From the cell containing the given text, extract its center point as [x, y] coordinate. 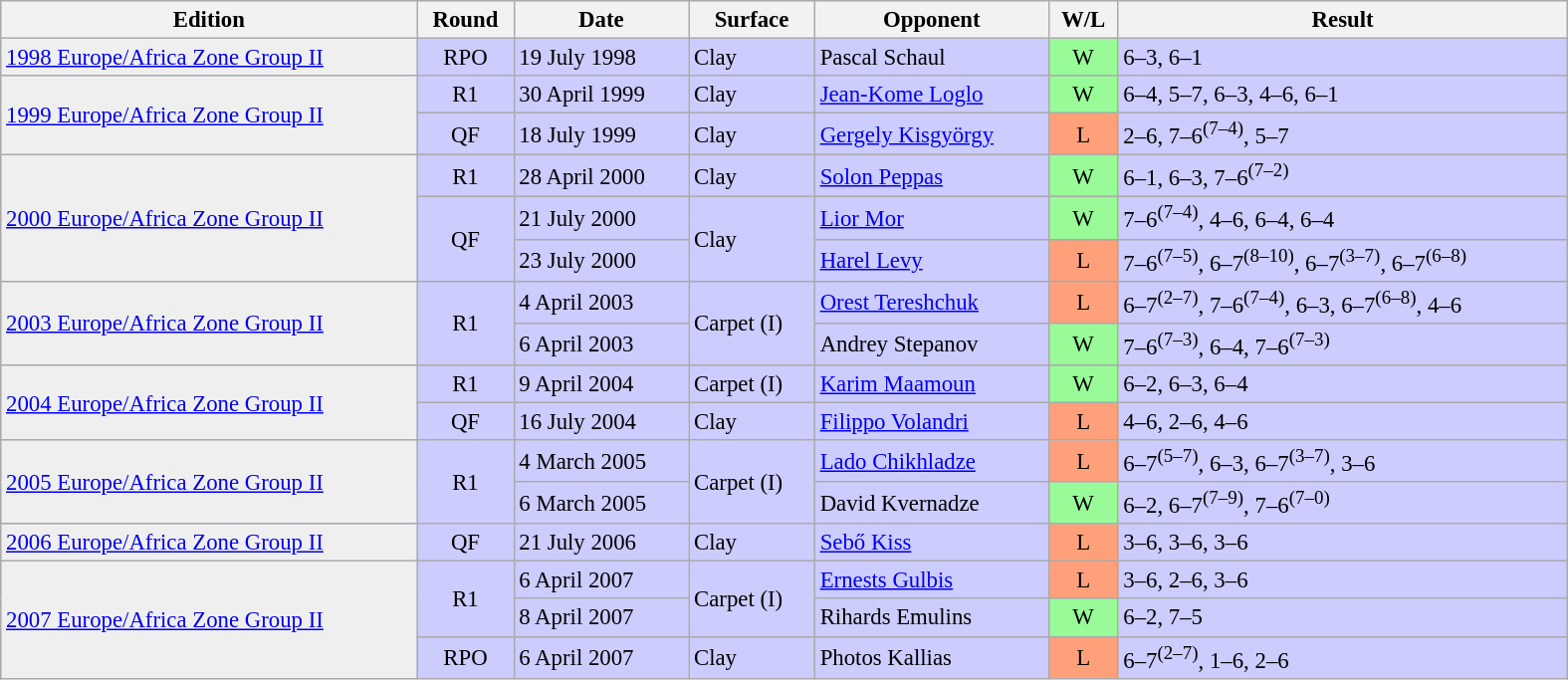
Result [1342, 20]
Jean-Kome Loglo [932, 95]
6–4, 5–7, 6–3, 4–6, 6–1 [1342, 95]
Sebő Kiss [932, 543]
2–6, 7–6(7–4), 5–7 [1342, 134]
6 April 2003 [601, 344]
Karim Maamoun [932, 384]
9 April 2004 [601, 384]
7–6(7–5), 6–7(8–10), 6–7(3–7), 6–7(6–8) [1342, 260]
30 April 1999 [601, 95]
Rihards Emulins [932, 618]
Ernests Gulbis [932, 580]
Surface [753, 20]
1999 Europe/Africa Zone Group II [209, 115]
2003 Europe/Africa Zone Group II [209, 323]
Filippo Volandri [932, 421]
6 March 2005 [601, 503]
4 April 2003 [601, 302]
23 July 2000 [601, 260]
4–6, 2–6, 4–6 [1342, 421]
28 April 2000 [601, 176]
Pascal Schaul [932, 58]
16 July 2004 [601, 421]
2007 Europe/Africa Zone Group II [209, 619]
3–6, 3–6, 3–6 [1342, 543]
W/L [1083, 20]
21 July 2000 [601, 218]
6–2, 6–3, 6–4 [1342, 384]
David Kvernadze [932, 503]
Photos Kallias [932, 657]
2004 Europe/Africa Zone Group II [209, 402]
3–6, 2–6, 3–6 [1342, 580]
2005 Europe/Africa Zone Group II [209, 482]
6–7(5–7), 6–3, 6–7(3–7), 3–6 [1342, 461]
Edition [209, 20]
Andrey Stepanov [932, 344]
6–3, 6–1 [1342, 58]
Lior Mor [932, 218]
2006 Europe/Africa Zone Group II [209, 543]
19 July 1998 [601, 58]
18 July 1999 [601, 134]
Lado Chikhladze [932, 461]
7–6(7–3), 6–4, 7–6(7–3) [1342, 344]
7–6(7–4), 4–6, 6–4, 6–4 [1342, 218]
6–7(2–7), 7–6(7–4), 6–3, 6–7(6–8), 4–6 [1342, 302]
21 July 2006 [601, 543]
Harel Levy [932, 260]
6–7(2–7), 1–6, 2–6 [1342, 657]
Round [466, 20]
1998 Europe/Africa Zone Group II [209, 58]
2000 Europe/Africa Zone Group II [209, 219]
Opponent [932, 20]
4 March 2005 [601, 461]
Orest Tereshchuk [932, 302]
Gergely Kisgyörgy [932, 134]
Date [601, 20]
6–1, 6–3, 7–6(7–2) [1342, 176]
6–2, 7–5 [1342, 618]
Solon Peppas [932, 176]
8 April 2007 [601, 618]
6–2, 6–7(7–9), 7–6(7–0) [1342, 503]
